Output the [x, y] coordinate of the center of the cell containing the given text.  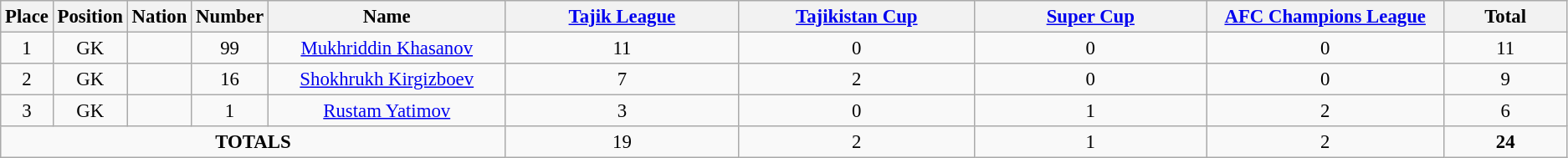
Shokhrukh Kirgizboev [387, 79]
Nation [159, 17]
16 [230, 79]
24 [1506, 142]
Place [27, 17]
Name [387, 17]
7 [623, 79]
Total [1506, 17]
9 [1506, 79]
Tajikistan Cup [857, 17]
AFC Champions League [1325, 17]
6 [1506, 111]
Mukhriddin Khasanov [387, 48]
19 [623, 142]
99 [230, 48]
TOTALS [253, 142]
Position [90, 17]
Number [230, 17]
Super Cup [1091, 17]
Tajik League [623, 17]
Rustam Yatimov [387, 111]
